Find where the given text appears and provide that cell's center as [X, Y] coordinate. 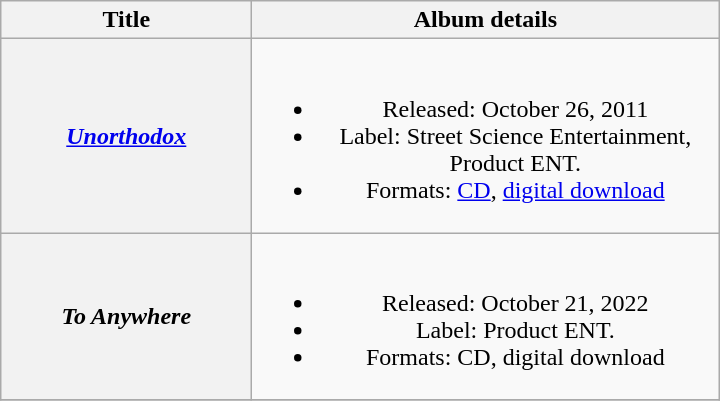
Released: October 21, 2022Label: Product ENT.Formats: CD, digital download [486, 316]
To Anywhere [126, 316]
Released: October 26, 2011Label: Street Science Entertainment, Product ENT.Formats: CD, digital download [486, 136]
Title [126, 20]
Album details [486, 20]
Unorthodox [126, 136]
